Capture the cell that displays the provided text and extract its (x, y) central coordinate. 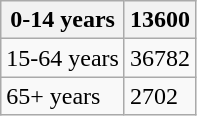
65+ years (63, 96)
2702 (160, 96)
0-14 years (63, 20)
13600 (160, 20)
15-64 years (63, 58)
36782 (160, 58)
